Detect which cell encompasses the target text, then output its (x, y) center coordinate. 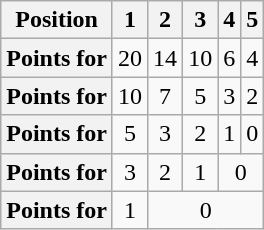
14 (166, 58)
Position (57, 20)
7 (166, 96)
6 (230, 58)
20 (130, 58)
